Find where the given text appears and provide that cell's center as (x, y) coordinate. 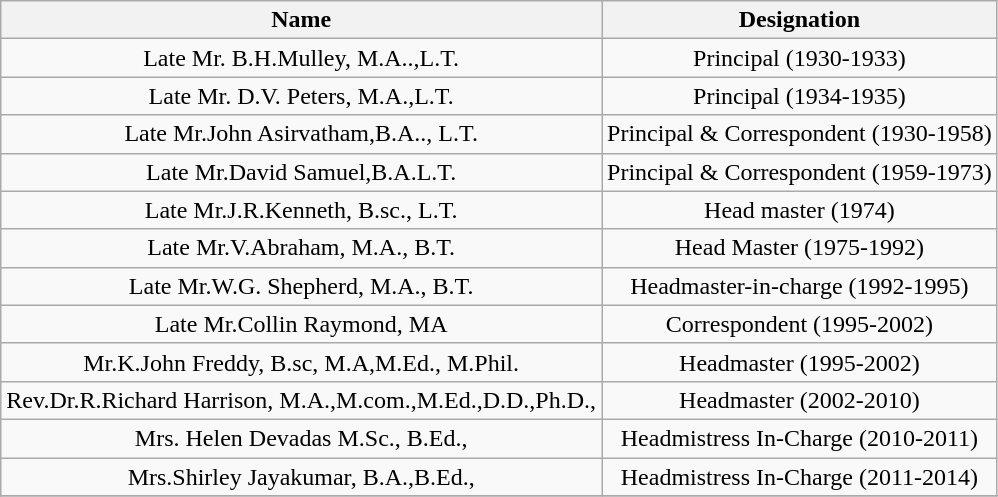
Late Mr. D.V. Peters, M.A.,L.T. (302, 96)
Late Mr.Collin Raymond, MA (302, 324)
Late Mr.V.Abraham, M.A., B.T. (302, 248)
Name (302, 20)
Principal & Correspondent (1930-1958) (800, 134)
Correspondent (1995-2002) (800, 324)
Mrs. Helen Devadas M.Sc., B.Ed., (302, 438)
Head master (1974) (800, 210)
Headmistress In-Charge (2010-2011) (800, 438)
Mrs.Shirley Jayakumar, B.A.,B.Ed., (302, 477)
Headmistress In-Charge (2011-2014) (800, 477)
Principal & Correspondent (1959-1973) (800, 172)
Late Mr.J.R.Kenneth, B.sc., L.T. (302, 210)
Late Mr.John Asirvatham,B.A.., L.T. (302, 134)
Rev.Dr.R.Richard Harrison, M.A.,M.com.,M.Ed.,D.D.,Ph.D., (302, 400)
Designation (800, 20)
Principal (1930-1933) (800, 58)
Headmaster-in-charge (1992-1995) (800, 286)
Headmaster (1995-2002) (800, 362)
Principal (1934-1935) (800, 96)
Headmaster (2002-2010) (800, 400)
Late Mr.W.G. Shepherd, M.A., B.T. (302, 286)
Mr.K.John Freddy, B.sc, M.A,M.Ed., M.Phil. (302, 362)
Late Mr.David Samuel,B.A.L.T. (302, 172)
Late Mr. B.H.Mulley, M.A..,L.T. (302, 58)
Head Master (1975-1992) (800, 248)
